Pinpoint the cell where the given text exists, returning its (x, y) midpoint coordinate. 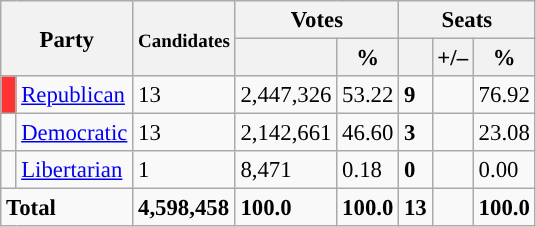
Democratic (74, 133)
Seats (468, 20)
3 (416, 133)
1 (184, 170)
2,142,661 (286, 133)
Total (67, 208)
Votes (317, 20)
8,471 (286, 170)
Republican (74, 95)
0.00 (504, 170)
9 (416, 95)
76.92 (504, 95)
46.60 (368, 133)
Party (67, 38)
Libertarian (74, 170)
4,598,458 (184, 208)
53.22 (368, 95)
0 (416, 170)
+/– (452, 58)
23.08 (504, 133)
0.18 (368, 170)
Candidates (184, 38)
2,447,326 (286, 95)
